Pinpoint the cell where the given text exists, returning its [X, Y] midpoint coordinate. 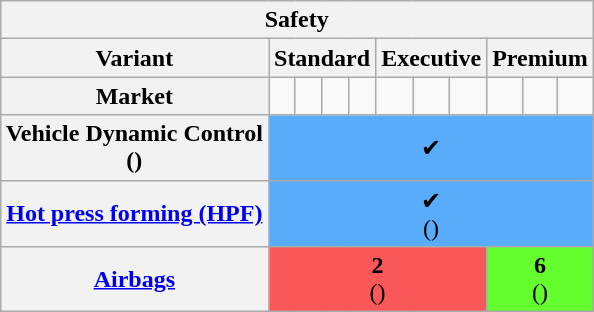
Standard [322, 58]
✔() [430, 214]
Hot press forming (HPF) [134, 214]
✔ [430, 148]
Executive [432, 58]
2() [377, 280]
Safety [296, 20]
Vehicle Dynamic Control () [134, 148]
Airbags [134, 280]
6() [540, 280]
Variant [134, 58]
Market [134, 96]
Premium [540, 58]
